Capture the cell that displays the provided text and extract its (x, y) central coordinate. 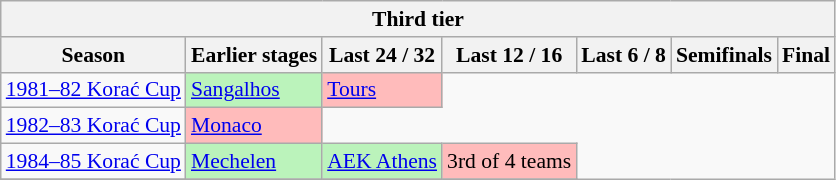
1982–83 Korać Cup (94, 126)
Mechelen (254, 162)
1981–82 Korać Cup (94, 90)
Last 6 / 8 (624, 55)
Earlier stages (254, 55)
Last 12 / 16 (509, 55)
Monaco (254, 126)
AEK Athens (382, 162)
Sangalhos (254, 90)
Last 24 / 32 (382, 55)
Final (806, 55)
Semifinals (724, 55)
3rd of 4 teams (509, 162)
Season (94, 55)
Tours (382, 90)
Third tier (418, 19)
1984–85 Korać Cup (94, 162)
